Search for the cell housing the specified text and yield its [x, y] center coordinate. 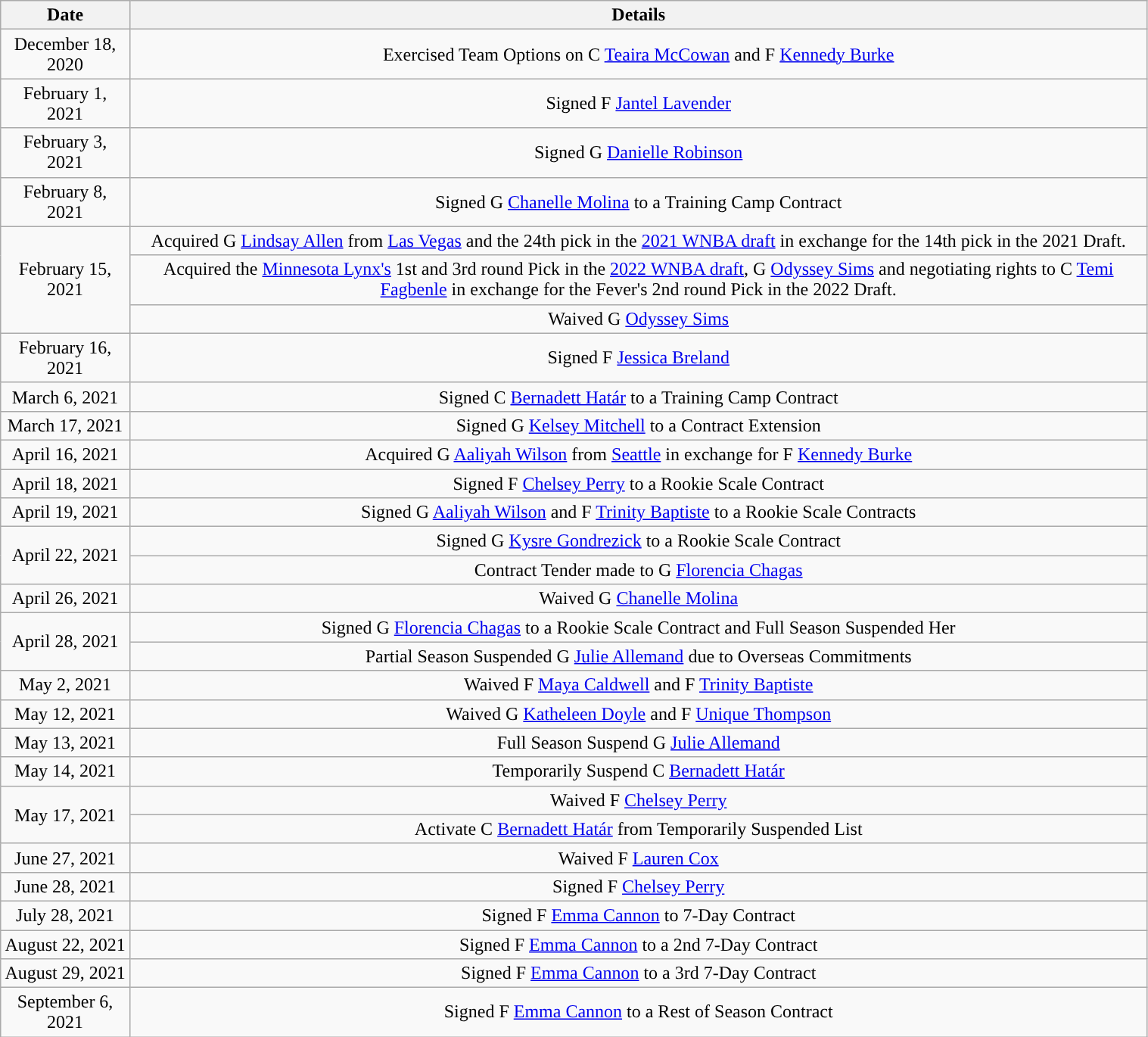
Signed G Aaliyah Wilson and F Trinity Baptiste to a Rookie Scale Contracts [639, 512]
February 8, 2021 [65, 201]
Contract Tender made to G Florencia Chagas [639, 570]
Waived F Maya Caldwell and F Trinity Baptiste [639, 685]
April 18, 2021 [65, 484]
Details [639, 15]
Partial Season Suspended G Julie Allemand due to Overseas Commitments [639, 656]
February 16, 2021 [65, 357]
Signed F Chelsey Perry to a Rookie Scale Contract [639, 484]
May 17, 2021 [65, 814]
April 16, 2021 [65, 454]
March 6, 2021 [65, 397]
February 3, 2021 [65, 153]
July 28, 2021 [65, 915]
Waived G Katheleen Doyle and F Unique Thompson [639, 714]
Signed C Bernadett Határ to a Training Camp Contract [639, 397]
April 28, 2021 [65, 642]
February 1, 2021 [65, 103]
Signed F Emma Cannon to a 2nd 7-Day Contract [639, 944]
Signed F Jessica Breland [639, 357]
Waived G Odyssey Sims [639, 319]
Full Season Suspend G Julie Allemand [639, 743]
Activate C Bernadett Határ from Temporarily Suspended List [639, 829]
June 27, 2021 [65, 858]
Signed F Emma Cannon to 7-Day Contract [639, 915]
Signed G Florencia Chagas to a Rookie Scale Contract and Full Season Suspended Her [639, 627]
April 22, 2021 [65, 556]
Signed F Emma Cannon to a Rest of Season Contract [639, 1013]
May 2, 2021 [65, 685]
Signed G Chanelle Molina to a Training Camp Contract [639, 201]
Temporarily Suspend C Bernadett Határ [639, 771]
Date [65, 15]
May 12, 2021 [65, 714]
April 26, 2021 [65, 599]
Waived G Chanelle Molina [639, 599]
September 6, 2021 [65, 1013]
February 15, 2021 [65, 280]
August 22, 2021 [65, 944]
Signed F Chelsey Perry [639, 886]
March 17, 2021 [65, 425]
December 18, 2020 [65, 54]
Signed G Kelsey Mitchell to a Contract Extension [639, 425]
Signed F Jantel Lavender [639, 103]
Signed G Kysre Gondrezick to a Rookie Scale Contract [639, 541]
Acquired G Lindsay Allen from Las Vegas and the 24th pick in the 2021 WNBA draft in exchange for the 14th pick in the 2021 Draft. [639, 241]
May 13, 2021 [65, 743]
August 29, 2021 [65, 973]
Exercised Team Options on C Teaira McCowan and F Kennedy Burke [639, 54]
May 14, 2021 [65, 771]
Waived F Lauren Cox [639, 858]
Waived F Chelsey Perry [639, 800]
June 28, 2021 [65, 886]
Acquired G Aaliyah Wilson from Seattle in exchange for F Kennedy Burke [639, 454]
Signed F Emma Cannon to a 3rd 7-Day Contract [639, 973]
April 19, 2021 [65, 512]
Signed G Danielle Robinson [639, 153]
